Return (X, Y) of the center of cell containing provided text 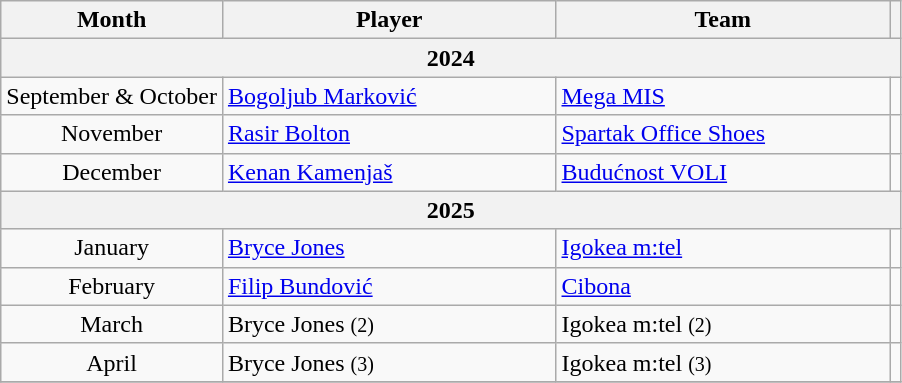
Igokea m:tel (3) (723, 362)
Bryce Jones (3) (389, 362)
Spartak Office Shoes (723, 134)
Team (723, 20)
March (112, 324)
April (112, 362)
January (112, 248)
Month (112, 20)
Filip Bundović (389, 286)
December (112, 172)
Mega MIS (723, 96)
Player (389, 20)
Rasir Bolton (389, 134)
2025 (451, 210)
Kenan Kamenjaš (389, 172)
September & October (112, 96)
November (112, 134)
February (112, 286)
Bryce Jones (389, 248)
Igokea m:tel (2) (723, 324)
Budućnost VOLI (723, 172)
Bogoljub Marković (389, 96)
Igokea m:tel (723, 248)
2024 (451, 58)
Bryce Jones (2) (389, 324)
Cibona (723, 286)
